Search for the cell housing the specified text and yield its (X, Y) center coordinate. 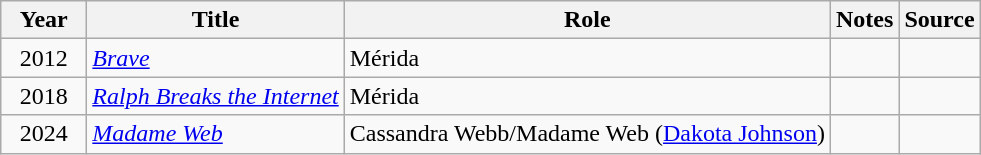
Madame Web (216, 134)
2012 (44, 58)
2018 (44, 96)
2024 (44, 134)
Role (587, 20)
Title (216, 20)
Notes (864, 20)
Year (44, 20)
Cassandra Webb/Madame Web (Dakota Johnson) (587, 134)
Brave (216, 58)
Ralph Breaks the Internet (216, 96)
Source (940, 20)
